Find where the given text appears and provide that cell's center as (X, Y) coordinate. 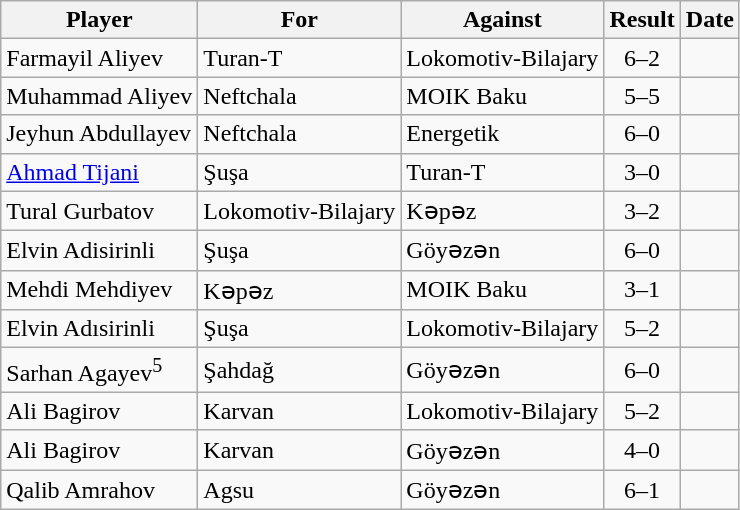
3–0 (642, 172)
Ahmad Tijani (100, 172)
Jeyhun Abdullayev (100, 134)
Farmayil Aliyev (100, 58)
Date (710, 20)
Energetik (502, 134)
3–1 (642, 290)
Agsu (300, 490)
Player (100, 20)
6–1 (642, 490)
Tural Gurbatov (100, 211)
4–0 (642, 450)
Sarhan Agayev5 (100, 370)
Qalib Amrahov (100, 490)
Şahdağ (300, 370)
Elvin Adısirinli (100, 329)
Against (502, 20)
3–2 (642, 211)
Elvin Adisirinli (100, 251)
6–2 (642, 58)
Muhammad Aliyev (100, 96)
Mehdi Mehdiyev (100, 290)
Result (642, 20)
5–5 (642, 96)
For (300, 20)
